Output the (x, y) coordinate of the center of the cell containing the given text.  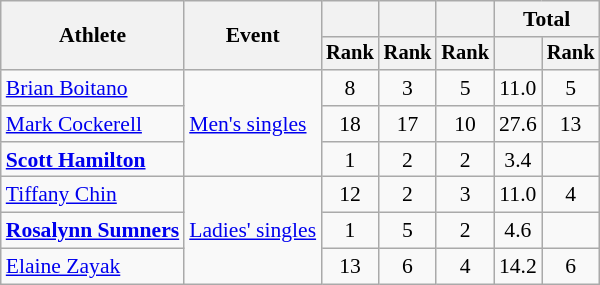
Scott Hamilton (92, 160)
Athlete (92, 36)
Ladies' singles (252, 230)
Elaine Zayak (92, 267)
Event (252, 36)
3.4 (518, 160)
12 (350, 195)
Tiffany Chin (92, 195)
Rosalynn Sumners (92, 231)
10 (465, 124)
Mark Cockerell (92, 124)
Brian Boitano (92, 88)
27.6 (518, 124)
18 (350, 124)
Total (546, 19)
Men's singles (252, 124)
4.6 (518, 231)
17 (408, 124)
8 (350, 88)
14.2 (518, 267)
